From the cell containing the given text, extract its center point as [X, Y] coordinate. 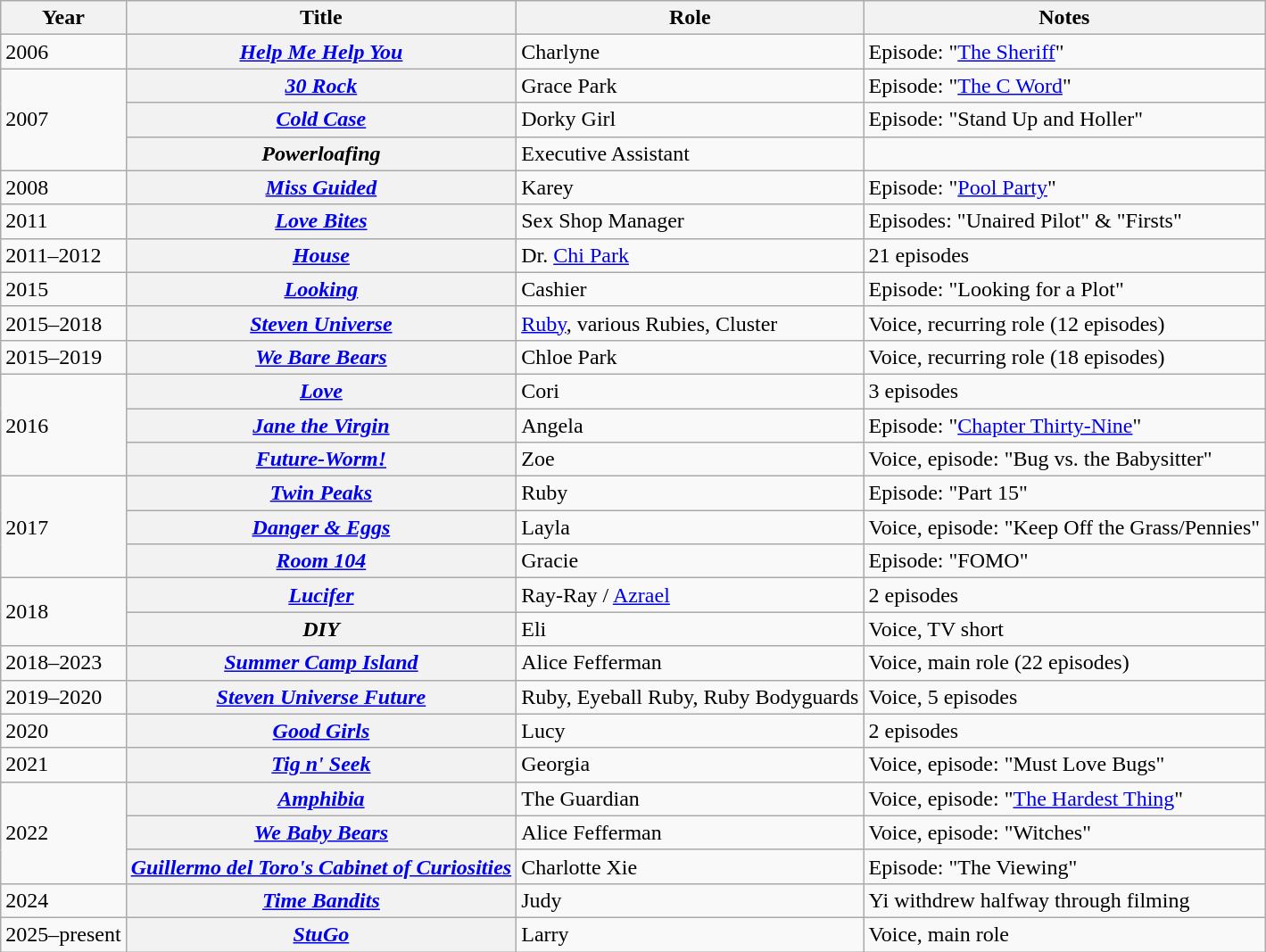
2015–2019 [63, 357]
Tig n' Seek [321, 765]
Year [63, 18]
Larry [691, 934]
Notes [1064, 18]
2006 [63, 52]
Dr. Chi Park [691, 255]
Voice, episode: "Bug vs. the Babysitter" [1064, 459]
Layla [691, 527]
Sex Shop Manager [691, 221]
Voice, episode: "Witches" [1064, 832]
Love [321, 391]
2017 [63, 527]
House [321, 255]
2015 [63, 289]
Charlotte Xie [691, 866]
Powerloafing [321, 153]
Title [321, 18]
2011–2012 [63, 255]
Danger & Eggs [321, 527]
Voice, 5 episodes [1064, 697]
Ruby [691, 493]
2018–2023 [63, 663]
Judy [691, 900]
Help Me Help You [321, 52]
Love Bites [321, 221]
Episode: "Pool Party" [1064, 187]
Cashier [691, 289]
Room 104 [321, 561]
DIY [321, 629]
30 Rock [321, 86]
2015–2018 [63, 323]
Ruby, Eyeball Ruby, Ruby Bodyguards [691, 697]
Episode: "The Viewing" [1064, 866]
Lucy [691, 731]
2024 [63, 900]
Guillermo del Toro's Cabinet of Curiosities [321, 866]
Future-Worm! [321, 459]
Episode: "Looking for a Plot" [1064, 289]
StuGo [321, 934]
21 episodes [1064, 255]
Voice, recurring role (12 episodes) [1064, 323]
Voice, recurring role (18 episodes) [1064, 357]
Karey [691, 187]
2022 [63, 832]
2021 [63, 765]
2011 [63, 221]
The Guardian [691, 799]
Ruby, various Rubies, Cluster [691, 323]
Steven Universe [321, 323]
Yi withdrew halfway through filming [1064, 900]
Episode: "The C Word" [1064, 86]
Cold Case [321, 120]
Episode: "The Sheriff" [1064, 52]
Episodes: "Unaired Pilot" & "Firsts" [1064, 221]
Ray-Ray / Azrael [691, 595]
Summer Camp Island [321, 663]
Charlyne [691, 52]
2019–2020 [63, 697]
Grace Park [691, 86]
Role [691, 18]
We Baby Bears [321, 832]
Angela [691, 426]
Executive Assistant [691, 153]
Gracie [691, 561]
2020 [63, 731]
Good Girls [321, 731]
2025–present [63, 934]
Steven Universe Future [321, 697]
We Bare Bears [321, 357]
Dorky Girl [691, 120]
Episode: "Chapter Thirty-Nine" [1064, 426]
2016 [63, 425]
2008 [63, 187]
Voice, episode: "Must Love Bugs" [1064, 765]
3 episodes [1064, 391]
Eli [691, 629]
Lucifer [321, 595]
Voice, episode: "Keep Off the Grass/Pennies" [1064, 527]
Jane the Virgin [321, 426]
Voice, main role (22 episodes) [1064, 663]
Episode: "FOMO" [1064, 561]
Chloe Park [691, 357]
Cori [691, 391]
Time Bandits [321, 900]
Zoe [691, 459]
Voice, TV short [1064, 629]
2018 [63, 612]
Amphibia [321, 799]
Episode: "Stand Up and Holler" [1064, 120]
2007 [63, 120]
Georgia [691, 765]
Miss Guided [321, 187]
Episode: "Part 15" [1064, 493]
Twin Peaks [321, 493]
Looking [321, 289]
Voice, main role [1064, 934]
Voice, episode: "The Hardest Thing" [1064, 799]
